Find where the given text appears and provide that cell's center as (x, y) coordinate. 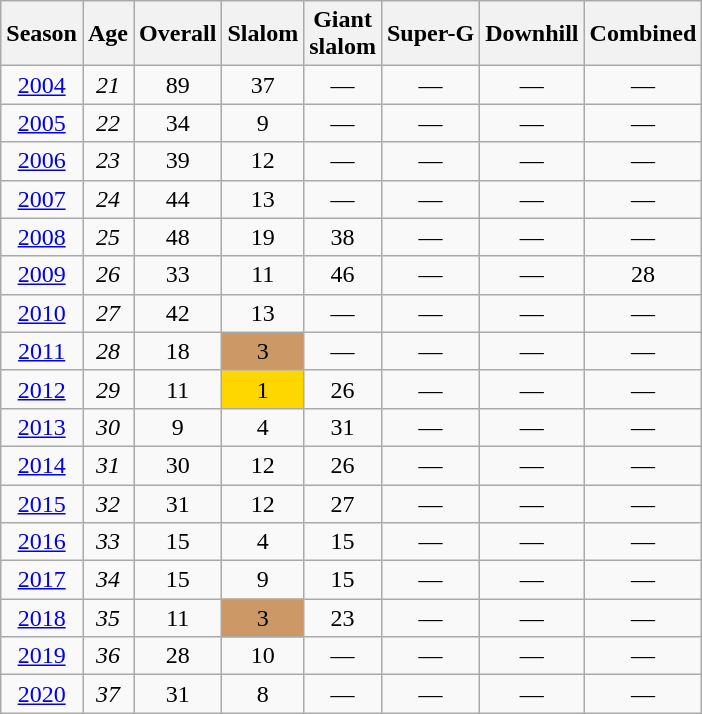
1 (263, 389)
18 (178, 351)
2015 (42, 503)
42 (178, 313)
2005 (42, 123)
2020 (42, 694)
21 (108, 85)
24 (108, 199)
2017 (42, 580)
38 (343, 237)
2018 (42, 618)
Overall (178, 34)
19 (263, 237)
2010 (42, 313)
36 (108, 656)
2011 (42, 351)
22 (108, 123)
Combined (643, 34)
10 (263, 656)
2013 (42, 427)
2016 (42, 542)
2012 (42, 389)
2009 (42, 275)
46 (343, 275)
2008 (42, 237)
Giantslalom (343, 34)
35 (108, 618)
2007 (42, 199)
Slalom (263, 34)
2014 (42, 465)
89 (178, 85)
29 (108, 389)
Downhill (532, 34)
2019 (42, 656)
48 (178, 237)
25 (108, 237)
8 (263, 694)
2004 (42, 85)
2006 (42, 161)
44 (178, 199)
Season (42, 34)
Age (108, 34)
39 (178, 161)
32 (108, 503)
Super-G (430, 34)
